Scan for the cell matching the given text and deliver its [X, Y] coordinate at center. 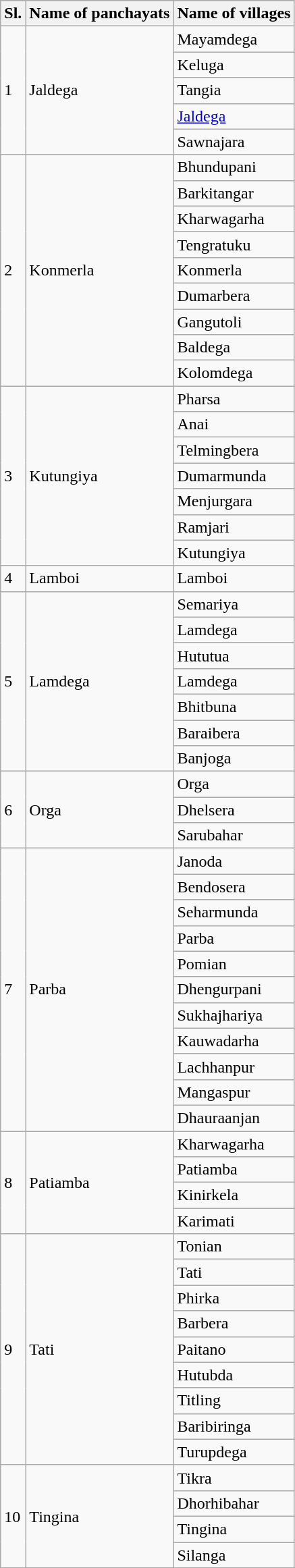
Mangaspur [234, 1092]
Pomian [234, 964]
Telmingbera [234, 450]
Sarubahar [234, 836]
Pharsa [234, 399]
Tonian [234, 1247]
3 [14, 476]
Anai [234, 425]
Dumarmunda [234, 476]
4 [14, 578]
Barbera [234, 1324]
Kinirkela [234, 1195]
Tikra [234, 1478]
Dhengurpani [234, 990]
Janoda [234, 861]
Dhelsera [234, 810]
Sawnajara [234, 142]
Baraibera [234, 732]
Dhauraanjan [234, 1118]
Hututua [234, 655]
Seharmunda [234, 913]
Kolomdega [234, 373]
Mayamdega [234, 39]
Hutubda [234, 1375]
Gangutoli [234, 322]
Baldega [234, 348]
Barkitangar [234, 193]
Turupdega [234, 1452]
Dumarbera [234, 296]
5 [14, 681]
2 [14, 270]
Tengratuku [234, 244]
6 [14, 810]
Menjurgara [234, 502]
Dhorhibahar [234, 1503]
Tangia [234, 90]
Bhundupani [234, 167]
Bhitbuna [234, 707]
Name of villages [234, 13]
Sukhajhariya [234, 1015]
Karimati [234, 1221]
Ramjari [234, 527]
7 [14, 990]
1 [14, 90]
Sl. [14, 13]
8 [14, 1183]
Baribiringa [234, 1426]
Semariya [234, 604]
Kauwadarha [234, 1041]
Phirka [234, 1298]
Titling [234, 1401]
Silanga [234, 1555]
Keluga [234, 65]
9 [14, 1350]
Name of panchayats [100, 13]
Paitano [234, 1349]
Banjoga [234, 759]
10 [14, 1516]
Lachhanpur [234, 1066]
Bendosera [234, 887]
